Provide the (x, y) coordinate of the cell's center where the given text is located.  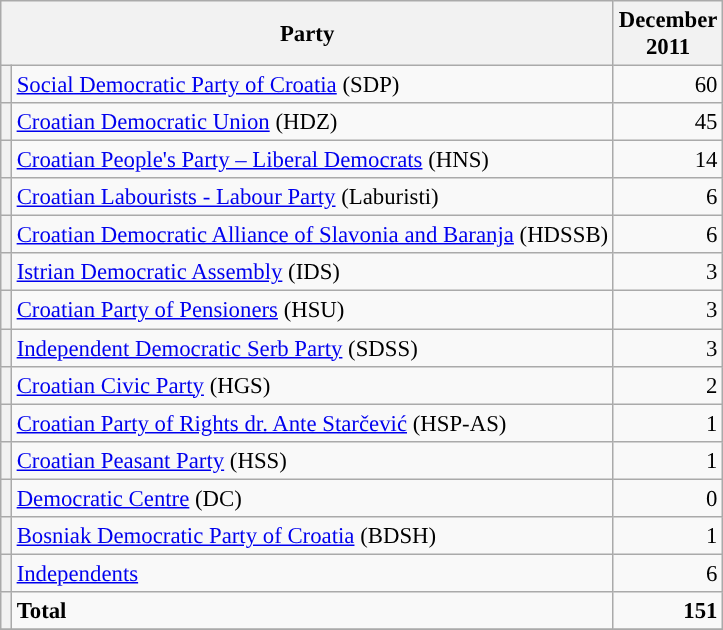
Croatian Civic Party (HGS) (312, 385)
60 (668, 85)
Independents (312, 573)
151 (668, 611)
December 2011 (668, 34)
Croatian Peasant Party (HSS) (312, 460)
Croatian Democratic Alliance of Slavonia and Baranja (HDSSB) (312, 235)
Istrian Democratic Assembly (IDS) (312, 273)
Croatian People's Party – Liberal Democrats (HNS) (312, 160)
0 (668, 498)
Independent Democratic Serb Party (SDSS) (312, 348)
Democratic Centre (DC) (312, 498)
Croatian Democratic Union (HDZ) (312, 122)
Croatian Party of Pensioners (HSU) (312, 310)
Croatian Labourists - Labour Party (Laburisti) (312, 197)
14 (668, 160)
45 (668, 122)
Social Democratic Party of Croatia (SDP) (312, 85)
Total (312, 611)
Croatian Party of Rights dr. Ante Starčević (HSP-AS) (312, 423)
2 (668, 385)
Party (308, 34)
Bosniak Democratic Party of Croatia (BDSH) (312, 536)
